Scan for the cell matching the given text and deliver its (X, Y) coordinate at center. 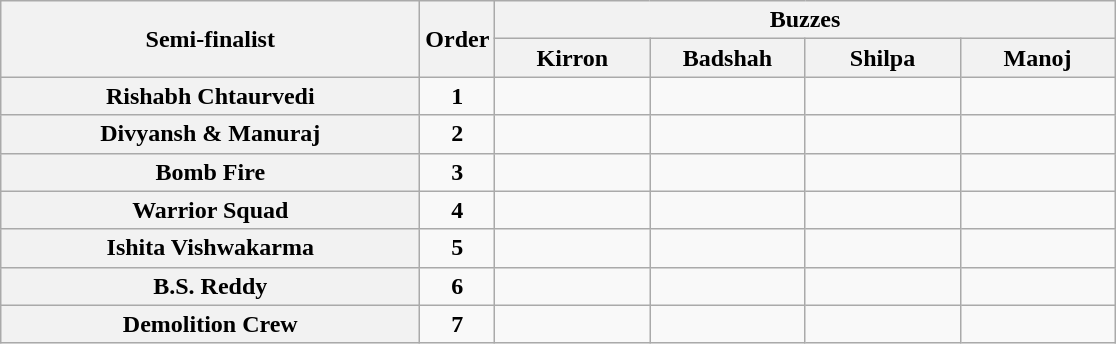
4 (458, 210)
Demolition Crew (210, 324)
5 (458, 248)
Rishabh Chtaurvedi (210, 96)
7 (458, 324)
Buzzes (805, 20)
Semi-finalist (210, 39)
B.S. Reddy (210, 286)
1 (458, 96)
6 (458, 286)
Ishita Vishwakarma (210, 248)
Kirron (572, 58)
Order (458, 39)
2 (458, 134)
3 (458, 172)
Warrior Squad (210, 210)
Manoj (1038, 58)
Divyansh & Manuraj (210, 134)
Bomb Fire (210, 172)
Badshah (728, 58)
Shilpa (882, 58)
